Search for the cell housing the specified text and yield its [X, Y] center coordinate. 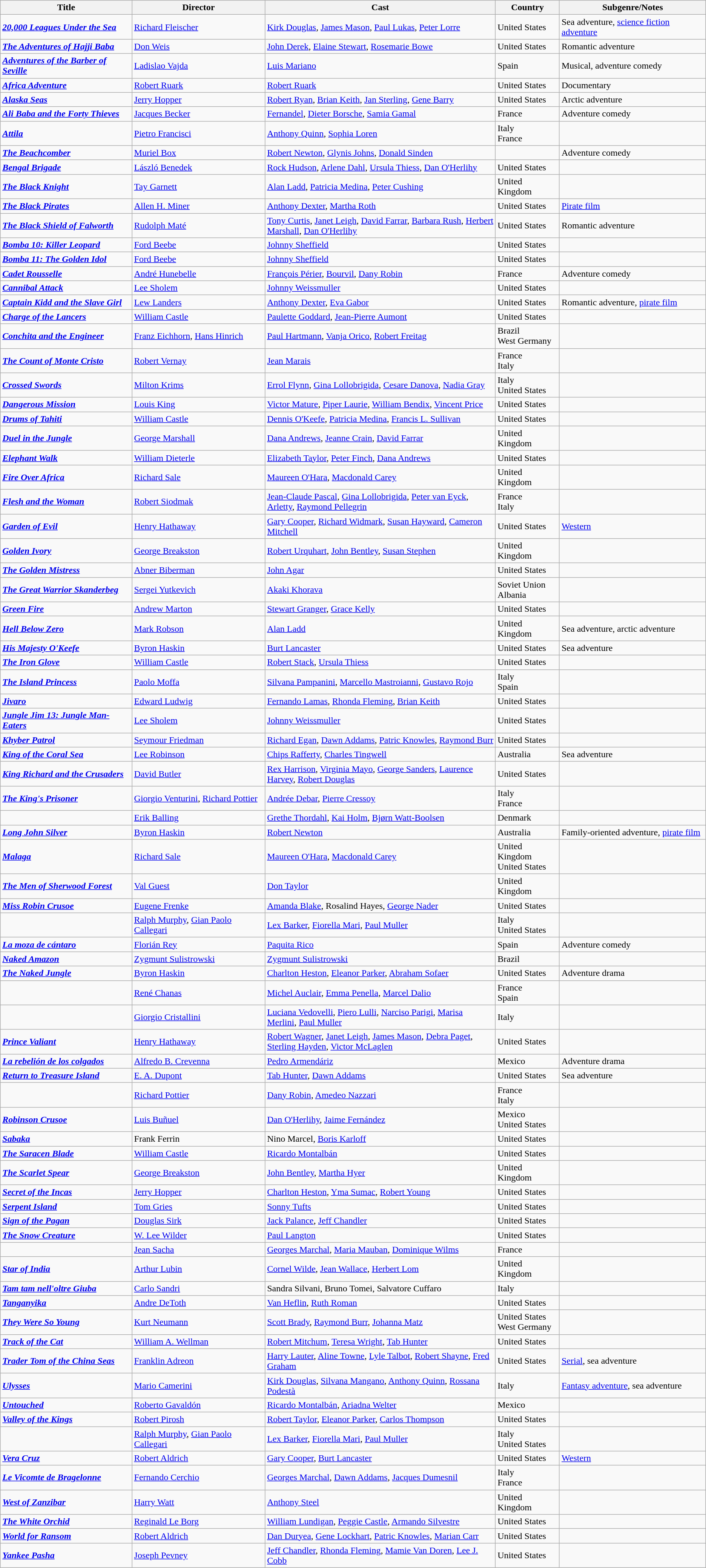
The Saracen Blade [66, 1153]
Robert Newton, Glynis Johns, Donald Sinden [380, 153]
Arctic adventure [632, 100]
Gary Cooper, Burt Lancaster [380, 1458]
Chips Rafferty, Charles Tingwell [380, 754]
Tony Curtis, Janet Leigh, David Farrar, Barbara Rush, Herbert Marshall, Dan O'Herlihy [380, 225]
Dennis O'Keefe, Patricia Medina, Francis L. Sullivan [380, 419]
Jacques Becker [198, 114]
Carlo Sandri [198, 1288]
E. A. Dupont [198, 1075]
Africa Adventure [66, 85]
The Island Princess [66, 681]
Golden Ivory [66, 551]
Erik Balling [198, 818]
Ricardo Montalbán, Ariadna Welter [380, 1405]
William A. Wellman [198, 1341]
Charlton Heston, Yma Sumac, Robert Young [380, 1192]
Harry Watt [198, 1502]
West of Zanzibar [66, 1502]
Musical, adventure comedy [632, 66]
Fernando Lamas, Rhonda Fleming, Brian Keith [380, 701]
Romantic adventure, pirate film [632, 302]
Georges Marchal, Dawn Addams, Jacques Dumesnil [380, 1478]
Robert Ryan, Brian Keith, Jan Sterling, Gene Barry [380, 100]
Sign of the Pagan [66, 1221]
Kirk Douglas, Silvana Mangano, Anthony Quinn, Rossana Podestà [380, 1386]
Secret of the Incas [66, 1192]
Cadet Rousselle [66, 274]
20,000 Leagues Under the Sea [66, 27]
Naked Amazon [66, 959]
Silvana Pampanini, Marcello Mastroianni, Gustavo Rojo [380, 681]
Richard Egan, Dawn Addams, Patric Knowles, Raymond Burr [380, 740]
Tab Hunter, Dawn Addams [380, 1075]
Subgenre/Notes [632, 8]
William Lundigan, Peggie Castle, Armando Silvestre [380, 1522]
Seymour Friedman [198, 740]
Sea adventure, science fiction adventure [632, 27]
Return to Treasure Island [66, 1075]
Robert Wagner, Janet Leigh, James Mason, Debra Paget, Sterling Hayden, Victor McLaglen [380, 1042]
They Were So Young [66, 1322]
Robinson Crusoe [66, 1119]
Yankee Pasha [66, 1555]
FranceSpain [528, 993]
Grethe Thordahl, Kai Holm, Bjørn Watt-Boolsen [380, 818]
Serial, sea adventure [632, 1361]
Paul Langton [380, 1235]
Eugene Frenke [198, 906]
Elizabeth Taylor, Peter Finch, Dana Andrews [380, 458]
Tom Gries [198, 1207]
François Périer, Bourvil, Dany Robin [380, 274]
Captain Kidd and the Slave Girl [66, 302]
Florián Rey [198, 945]
John Bentley, Martha Hyer [380, 1173]
Val Guest [198, 887]
Scott Brady, Raymond Burr, Johanna Matz [380, 1322]
Ricardo Montalbán [380, 1153]
Errol Flynn, Gina Lollobrigida, Cesare Danova, Nadia Gray [380, 385]
Arthur Lubin [198, 1269]
Cornel Wilde, Jean Wallace, Herbert Lom [380, 1269]
Anthony Steel [380, 1502]
Soviet UnionAlbania [528, 590]
Richard Pottier [198, 1095]
Alaska Seas [66, 100]
Burt Lancaster [380, 648]
Frank Ferrin [198, 1139]
László Benedek [198, 167]
Elephant Walk [66, 458]
Anthony Dexter, Martha Roth [380, 206]
Jack Palance, Jeff Chandler [380, 1221]
Don Weis [198, 46]
Muriel Box [198, 153]
Title [66, 8]
Green Fire [66, 609]
Roberto Gavaldón [198, 1405]
The Great Warrior Skanderbeg [66, 590]
Allen H. Miner [198, 206]
Ali Baba and the Forty Thieves [66, 114]
Robert Stack, Ursula Thiess [380, 662]
Douglas Sirk [198, 1221]
King Richard and the Crusaders [66, 773]
Alan Ladd [380, 629]
Drums of Tahiti [66, 419]
Conchita and the Engineer [66, 336]
Louis King [198, 404]
Serpent Island [66, 1207]
Country [528, 8]
Denmark [528, 818]
Tay Garnett [198, 186]
La rebelión de los colgados [66, 1061]
Attila [66, 133]
Robert Siodmak [198, 501]
Jean Marais [380, 360]
The Men of Sherwood Forest [66, 887]
Charlton Heston, Eleanor Parker, Abraham Sofaer [380, 973]
Dan O'Herlihy, Jaime Fernández [380, 1119]
René Chanas [198, 993]
David Butler [198, 773]
The Black Shield of Falworth [66, 225]
Hell Below Zero [66, 629]
Victor Mature, Piper Laurie, William Bendix, Vincent Price [380, 404]
Richard Fleischer [198, 27]
Franklin Adreon [198, 1361]
Paul Hartmann, Vanja Orico, Robert Freitag [380, 336]
The Naked Jungle [66, 973]
Cannibal Attack [66, 288]
The Count of Monte Cristo [66, 360]
MexicoUnited States [528, 1119]
BrazilWest Germany [528, 336]
United KingdomUnited States [528, 857]
Tanganyika [66, 1303]
La moza de cántaro [66, 945]
Fernando Cerchio [198, 1478]
Charge of the Lancers [66, 317]
Star of India [66, 1269]
Michel Auclair, Emma Penella, Marcel Dalio [380, 993]
John Agar [380, 570]
Pedro Armendáriz [380, 1061]
Bomba 10: Killer Leopard [66, 245]
Luis Mariano [380, 66]
The Snow Creature [66, 1235]
Gary Cooper, Richard Widmark, Susan Hayward, Cameron Mitchell [380, 526]
Malaga [66, 857]
Abner Biberman [198, 570]
Dan Duryea, Gene Lockhart, Patric Knowles, Marian Carr [380, 1536]
Edward Ludwig [198, 701]
The King's Prisoner [66, 798]
W. Lee Wilder [198, 1235]
Luciana Vedovelli, Piero Lulli, Narciso Parigi, Marisa Merlini, Paul Muller [380, 1017]
Paulette Goddard, Jean-Pierre Aumont [380, 317]
Harry Lauter, Aline Towne, Lyle Talbot, Robert Shayne, Fred Graham [380, 1361]
André Hunebelle [198, 274]
Jean Sacha [198, 1249]
World for Ransom [66, 1536]
The Black Knight [66, 186]
Family-oriented adventure, pirate film [632, 832]
Garden of Evil [66, 526]
Dangerous Mission [66, 404]
Robert Taylor, Eleanor Parker, Carlos Thompson [380, 1419]
Bengal Brigade [66, 167]
Valley of the Kings [66, 1419]
Paquita Rico [380, 945]
The Adventures of Hajji Baba [66, 46]
Dany Robin, Amedeo Nazzari [380, 1095]
Crossed Swords [66, 385]
Trader Tom of the China Seas [66, 1361]
Georges Marchal, Maria Mauban, Dominique Wilms [380, 1249]
Fernandel, Dieter Borsche, Samia Gamal [380, 114]
Vera Cruz [66, 1458]
Jeff Chandler, Rhonda Fleming, Mamie Van Doren, Lee J. Cobb [380, 1555]
Don Taylor [380, 887]
George Marshall [198, 438]
Sonny Tufts [380, 1207]
The Iron Glove [66, 662]
Tam tam nell'oltre Giuba [66, 1288]
King of the Coral Sea [66, 754]
Bomba 11: The Golden Idol [66, 259]
Giorgio Venturini, Richard Pottier [198, 798]
Track of the Cat [66, 1341]
Long John Silver [66, 832]
Khyber Patrol [66, 740]
Cast [380, 8]
John Derek, Elaine Stewart, Rosemarie Bowe [380, 46]
Milton Krims [198, 385]
Lee Robinson [198, 754]
Adventures of the Barber of Seville [66, 66]
Jivaro [66, 701]
Prince Valiant [66, 1042]
Jungle Jim 13: Jungle Man-Eaters [66, 721]
Giorgio Cristallini [198, 1017]
Rock Hudson, Arlene Dahl, Ursula Thiess, Dan O'Herlihy [380, 167]
Sergei Yutkevich [198, 590]
Documentary [632, 85]
ItalySpain [528, 681]
Andrew Marton [198, 609]
Robert Mitchum, Teresa Wright, Tab Hunter [380, 1341]
Pirate film [632, 206]
Miss Robin Crusoe [66, 906]
Akaki Khorava [380, 590]
Ladislao Vajda [198, 66]
Jean-Claude Pascal, Gina Lollobrigida, Peter van Eyck, Arletty, Raymond Pellegrin [380, 501]
Anthony Quinn, Sophia Loren [380, 133]
Paolo Moffa [198, 681]
Kurt Neumann [198, 1322]
The Beachcomber [66, 153]
Sandra Silvani, Bruno Tomei, Salvatore Cuffaro [380, 1288]
Mark Robson [198, 629]
The Scarlet Spear [66, 1173]
Anthony Dexter, Eva Gabor [380, 302]
Robert Urquhart, John Bentley, Susan Stephen [380, 551]
Robert Pirosh [198, 1419]
Reginald Le Borg [198, 1522]
Brazil [528, 959]
The Golden Mistress [66, 570]
Sabaka [66, 1139]
Andre DeToth [198, 1303]
Robert Vernay [198, 360]
Andrée Debar, Pierre Cressoy [380, 798]
Van Heflin, Ruth Roman [380, 1303]
Nino Marcel, Boris Karloff [380, 1139]
Rudolph Maté [198, 225]
His Majesty O'Keefe [66, 648]
Robert Newton [380, 832]
Fire Over Africa [66, 477]
Dana Andrews, Jeanne Crain, David Farrar [380, 438]
Luis Buñuel [198, 1119]
Flesh and the Woman [66, 501]
Alfredo B. Crevenna [198, 1061]
United StatesWest Germany [528, 1322]
Ulysses [66, 1386]
Le Vicomte de Bragelonne [66, 1478]
The Black Pirates [66, 206]
William Dieterle [198, 458]
Amanda Blake, Rosalind Hayes, George Nader [380, 906]
Mario Camerini [198, 1386]
Joseph Pevney [198, 1555]
Sea adventure, arctic adventure [632, 629]
Stewart Granger, Grace Kelly [380, 609]
Alan Ladd, Patricia Medina, Peter Cushing [380, 186]
Rex Harrison, Virginia Mayo, George Sanders, Laurence Harvey, Robert Douglas [380, 773]
Duel in the Jungle [66, 438]
Lew Landers [198, 302]
Director [198, 8]
The White Orchid [66, 1522]
Kirk Douglas, James Mason, Paul Lukas, Peter Lorre [380, 27]
Franz Eichhorn, Hans Hinrich [198, 336]
Pietro Francisci [198, 133]
Untouched [66, 1405]
Fantasy adventure, sea adventure [632, 1386]
